Find where the given text appears and provide that cell's center as (x, y) coordinate. 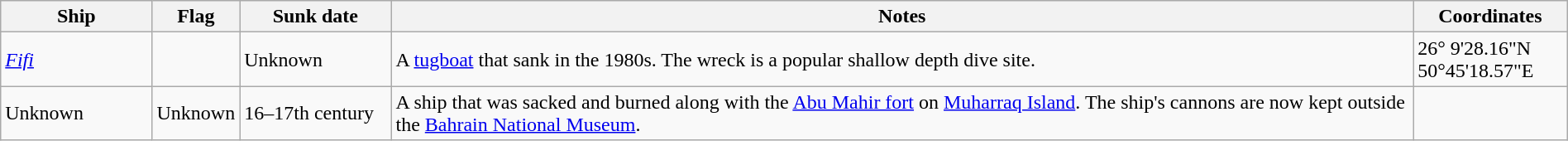
Sunk date (316, 17)
Coordinates (1490, 17)
Ship (76, 17)
26° 9'28.16"N50°45'18.57"E (1490, 60)
Notes (902, 17)
A tugboat that sank in the 1980s. The wreck is a popular shallow depth dive site. (902, 60)
Fifi (76, 60)
Flag (196, 17)
16–17th century (316, 113)
